Pinpoint the cell where the given text exists, returning its (X, Y) midpoint coordinate. 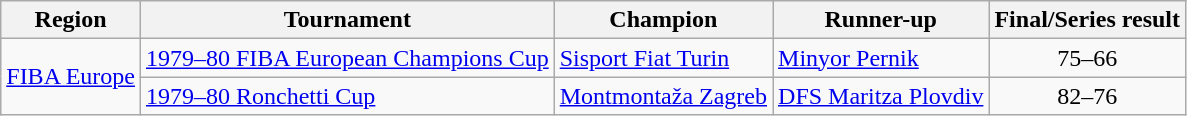
Runner-up (881, 20)
1979–80 Ronchetti Cup (347, 96)
Champion (663, 20)
1979–80 FIBA European Champions Cup (347, 58)
75–66 (1088, 58)
Minyor Pernik (881, 58)
Region (71, 20)
DFS Maritza Plovdiv (881, 96)
FIBA Europe (71, 77)
Sisport Fiat Turin (663, 58)
Montmontaža Zagreb (663, 96)
Tournament (347, 20)
82–76 (1088, 96)
Final/Series result (1088, 20)
